Pinpoint the cell where the given text exists, returning its (x, y) midpoint coordinate. 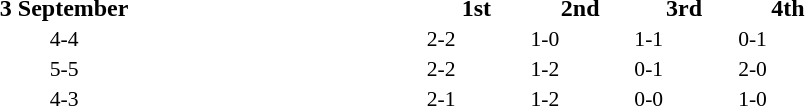
1-1 (684, 39)
1-0 (580, 39)
0-1 (684, 69)
1-2 (580, 69)
